Scan for the cell matching the given text and deliver its [X, Y] coordinate at center. 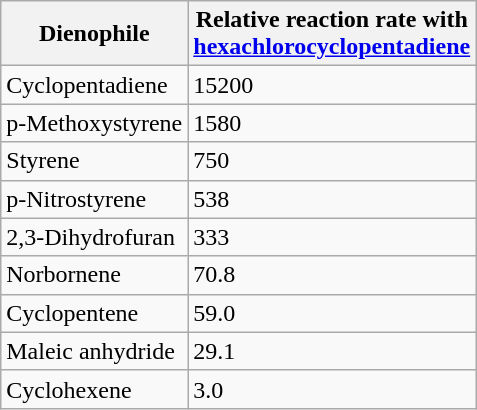
Relative reaction rate withhexachlorocyclopentadiene [332, 34]
Cyclohexene [94, 389]
29.1 [332, 351]
1580 [332, 123]
70.8 [332, 275]
Cyclopentadiene [94, 85]
2,3-Dihydrofuran [94, 237]
Styrene [94, 161]
p-Methoxystyrene [94, 123]
333 [332, 237]
Norbornene [94, 275]
p-Nitrostyrene [94, 199]
Maleic anhydride [94, 351]
Cyclopentene [94, 313]
Dienophile [94, 34]
750 [332, 161]
15200 [332, 85]
3.0 [332, 389]
59.0 [332, 313]
538 [332, 199]
